Capture the cell that displays the provided text and extract its [X, Y] central coordinate. 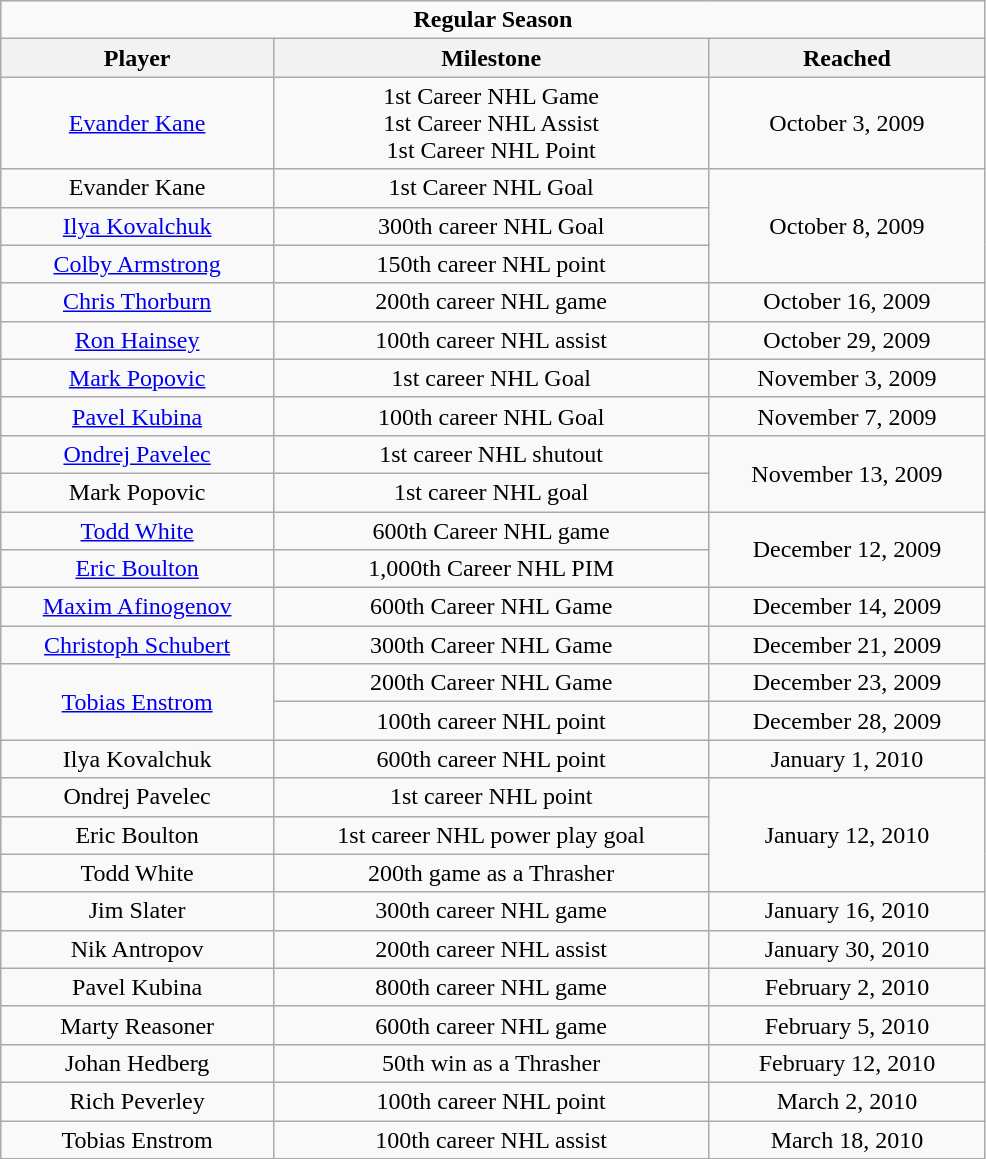
Christoph Schubert [138, 645]
50th win as a Thrasher [490, 1063]
200th career NHL game [490, 302]
1,000th Career NHL PIM [490, 569]
December 23, 2009 [847, 683]
Nik Antropov [138, 949]
January 30, 2010 [847, 949]
November 3, 2009 [847, 378]
1st career NHL goal [490, 492]
Marty Reasoner [138, 1025]
600th career NHL game [490, 1025]
100th career NHL Goal [490, 416]
800th career NHL game [490, 987]
300th career NHL game [490, 911]
300th Career NHL Game [490, 645]
200th Career NHL Game [490, 683]
Chris Thorburn [138, 302]
December 14, 2009 [847, 607]
1st career NHL shutout [490, 454]
1st career NHL power play goal [490, 835]
Colby Armstrong [138, 264]
Milestone [490, 58]
March 18, 2010 [847, 1139]
200th game as a Thrasher [490, 873]
Ron Hainsey [138, 340]
Player [138, 58]
150th career NHL point [490, 264]
October 3, 2009 [847, 123]
Jim Slater [138, 911]
1st Career NHL Game1st Career NHL Assist1st Career NHL Point [490, 123]
March 2, 2010 [847, 1101]
January 16, 2010 [847, 911]
600th Career NHL game [490, 531]
Johan Hedberg [138, 1063]
October 8, 2009 [847, 226]
600th Career NHL Game [490, 607]
February 2, 2010 [847, 987]
1st career NHL Goal [490, 378]
1st Career NHL Goal [490, 188]
Rich Peverley [138, 1101]
October 16, 2009 [847, 302]
February 12, 2010 [847, 1063]
November 13, 2009 [847, 473]
200th career NHL assist [490, 949]
Reached [847, 58]
Regular Season [493, 20]
January 12, 2010 [847, 835]
1st career NHL point [490, 797]
December 28, 2009 [847, 721]
600th career NHL point [490, 759]
November 7, 2009 [847, 416]
December 12, 2009 [847, 550]
January 1, 2010 [847, 759]
Maxim Afinogenov [138, 607]
February 5, 2010 [847, 1025]
October 29, 2009 [847, 340]
December 21, 2009 [847, 645]
300th career NHL Goal [490, 226]
